Scan for the cell matching the given text and deliver its (x, y) coordinate at center. 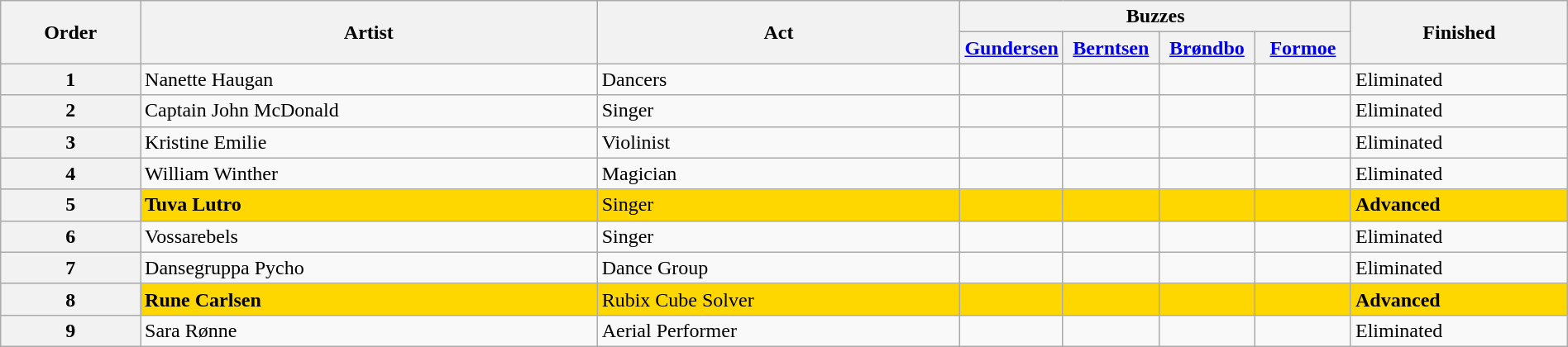
Dancers (779, 79)
2 (71, 111)
Sara Rønne (369, 330)
Magician (779, 173)
Dansegruppa Pycho (369, 268)
3 (71, 142)
Rubix Cube Solver (779, 299)
8 (71, 299)
Rune Carlsen (369, 299)
Act (779, 32)
Violinist (779, 142)
Artist (369, 32)
1 (71, 79)
Buzzes (1156, 17)
Nanette Haugan (369, 79)
4 (71, 173)
5 (71, 205)
9 (71, 330)
Gundersen (1011, 48)
Dance Group (779, 268)
William Winther (369, 173)
6 (71, 236)
Formoe (1303, 48)
Berntsen (1111, 48)
Brøndbo (1207, 48)
Aerial Performer (779, 330)
Finished (1459, 32)
Vossarebels (369, 236)
Order (71, 32)
Kristine Emilie (369, 142)
Captain John McDonald (369, 111)
7 (71, 268)
Tuva Lutro (369, 205)
